Find where the given text appears and provide that cell's center as [x, y] coordinate. 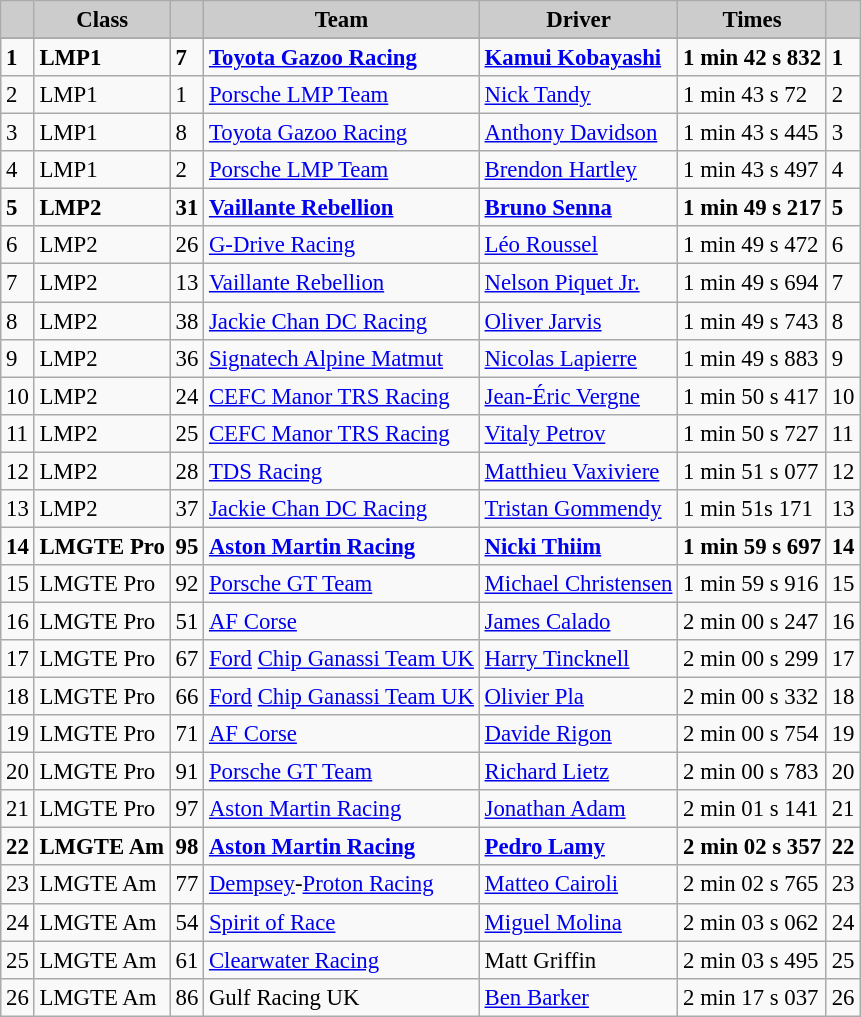
38 [186, 321]
TDS Racing [342, 471]
Times [752, 20]
1 min 49 s 883 [752, 358]
Harry Tincknell [578, 659]
61 [186, 960]
98 [186, 847]
Dempsey-Proton Racing [342, 885]
1 min 59 s 697 [752, 546]
36 [186, 358]
2 min 00 s 247 [752, 621]
James Calado [578, 621]
28 [186, 471]
Pedro Lamy [578, 847]
1 min 43 s 445 [752, 133]
Team [342, 20]
1 min 51 s 077 [752, 471]
2 min 03 s 495 [752, 960]
51 [186, 621]
Nelson Piquet Jr. [578, 283]
Ben Barker [578, 997]
2 min 17 s 037 [752, 997]
2 min 03 s 062 [752, 922]
Richard Lietz [578, 772]
Miguel Molina [578, 922]
Nicolas Lapierre [578, 358]
91 [186, 772]
Driver [578, 20]
1 min 42 s 832 [752, 58]
Jonathan Adam [578, 809]
Clearwater Racing [342, 960]
54 [186, 922]
Nick Tandy [578, 95]
2 min 00 s 299 [752, 659]
1 min 49 s 694 [752, 283]
Brendon Hartley [578, 170]
Léo Roussel [578, 245]
Kamui Kobayashi [578, 58]
Anthony Davidson [578, 133]
Signatech Alpine Matmut [342, 358]
Vitaly Petrov [578, 433]
95 [186, 546]
71 [186, 734]
1 min 51s 171 [752, 509]
92 [186, 584]
2 min 02 s 357 [752, 847]
31 [186, 208]
1 min 43 s 497 [752, 170]
Gulf Racing UK [342, 997]
86 [186, 997]
2 min 00 s 332 [752, 697]
2 min 02 s 765 [752, 885]
Matthieu Vaxiviere [578, 471]
1 min 50 s 417 [752, 396]
1 min 49 s 217 [752, 208]
Nicki Thiim [578, 546]
97 [186, 809]
Matt Griffin [578, 960]
1 min 49 s 743 [752, 321]
2 min 01 s 141 [752, 809]
1 min 49 s 472 [752, 245]
Jean-Éric Vergne [578, 396]
Davide Rigon [578, 734]
1 min 50 s 727 [752, 433]
1 min 59 s 916 [752, 584]
2 min 00 s 754 [752, 734]
G-Drive Racing [342, 245]
77 [186, 885]
Spirit of Race [342, 922]
1 min 43 s 72 [752, 95]
2 min 00 s 783 [752, 772]
67 [186, 659]
Bruno Senna [578, 208]
Matteo Cairoli [578, 885]
Oliver Jarvis [578, 321]
66 [186, 697]
Class [102, 20]
Tristan Gommendy [578, 509]
37 [186, 509]
Michael Christensen [578, 584]
Olivier Pla [578, 697]
